Detect which cell encompasses the target text, then output its [X, Y] center coordinate. 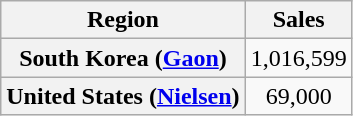
1,016,599 [298, 58]
69,000 [298, 96]
Sales [298, 20]
Region [123, 20]
South Korea (Gaon) [123, 58]
United States (Nielsen) [123, 96]
